Pinpoint the cell where the given text exists, returning its [x, y] midpoint coordinate. 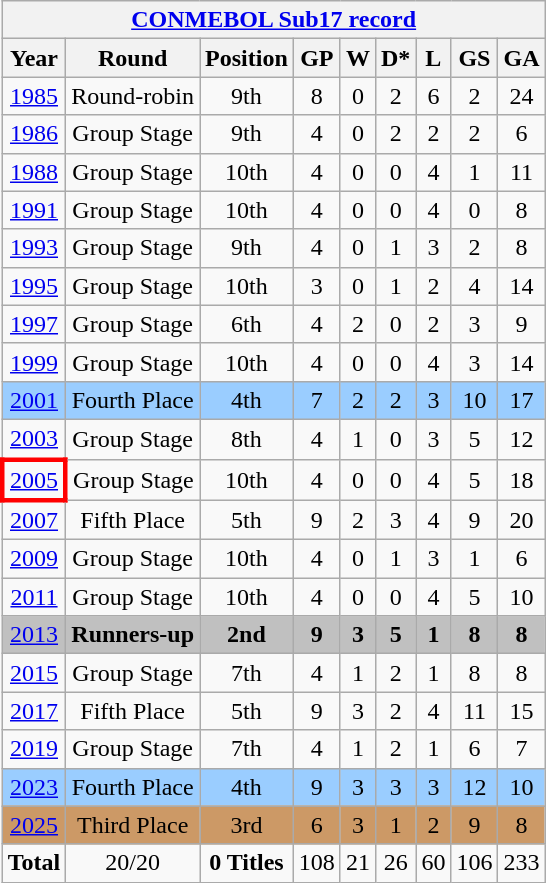
0 Titles [247, 863]
Round [133, 58]
106 [474, 863]
1988 [34, 172]
20 [522, 520]
GP [316, 58]
233 [522, 863]
2011 [34, 597]
2009 [34, 559]
Total [34, 863]
2003 [34, 439]
18 [522, 480]
1991 [34, 210]
GA [522, 58]
D* [395, 58]
2013 [34, 635]
1985 [34, 96]
2005 [34, 480]
GS [474, 58]
1997 [34, 324]
1986 [34, 134]
1993 [34, 248]
20/20 [133, 863]
21 [358, 863]
8th [247, 439]
Runners-up [133, 635]
Third Place [133, 825]
6th [247, 324]
Year [34, 58]
CONMEBOL Sub17 record [274, 20]
3rd [247, 825]
1999 [34, 362]
L [434, 58]
26 [395, 863]
60 [434, 863]
2023 [34, 787]
2001 [34, 400]
2nd [247, 635]
15 [522, 711]
2025 [34, 825]
2019 [34, 749]
2017 [34, 711]
1995 [34, 286]
17 [522, 400]
2007 [34, 520]
Position [247, 58]
24 [522, 96]
108 [316, 863]
Round-robin [133, 96]
W [358, 58]
2015 [34, 673]
